Scan for the cell matching the given text and deliver its [x, y] coordinate at center. 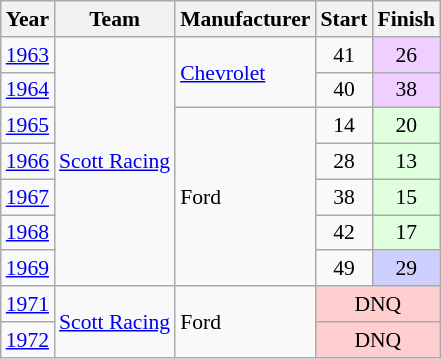
15 [406, 197]
20 [406, 126]
14 [344, 126]
Start [344, 19]
13 [406, 162]
Team [114, 19]
1966 [28, 162]
1969 [28, 269]
1963 [28, 55]
40 [344, 90]
Finish [406, 19]
42 [344, 233]
29 [406, 269]
1967 [28, 197]
41 [344, 55]
1965 [28, 126]
1971 [28, 304]
17 [406, 233]
Manufacturer [245, 19]
Year [28, 19]
49 [344, 269]
1968 [28, 233]
Chevrolet [245, 72]
1972 [28, 340]
26 [406, 55]
1964 [28, 90]
28 [344, 162]
